Return the (x, y) coordinate for the center point of the cell that contains the specified text.  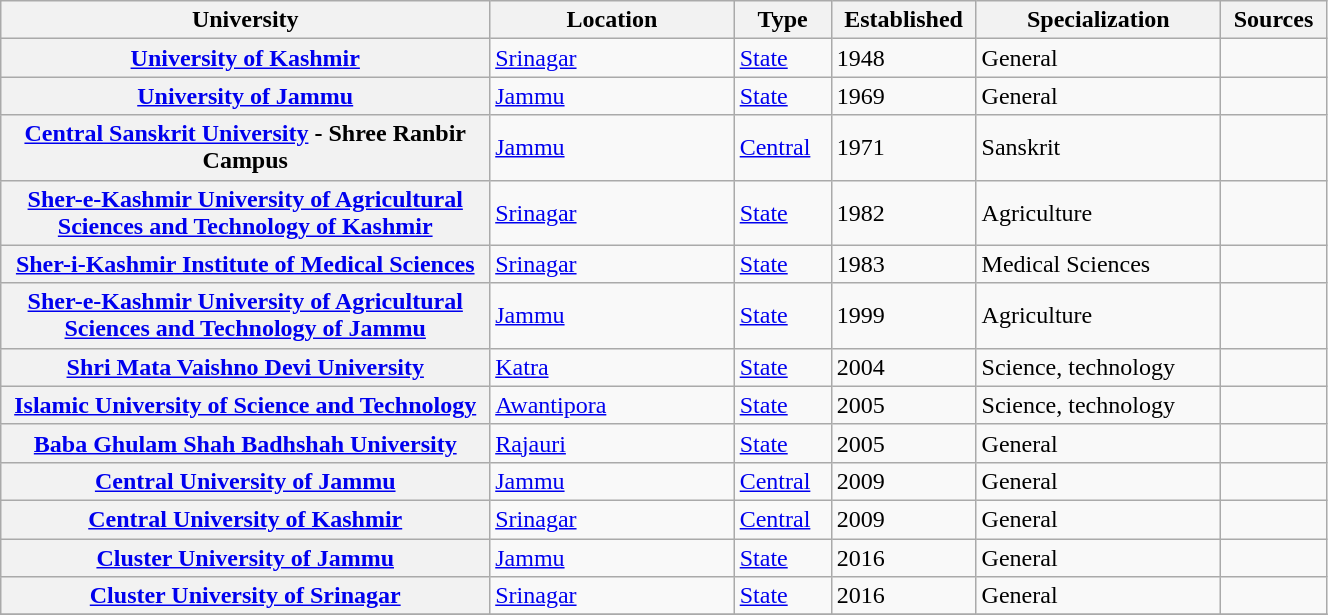
Cluster University of Jammu (246, 557)
Islamic University of Science and Technology (246, 405)
Katra (612, 367)
Specialization (1098, 20)
Type (782, 20)
1999 (904, 316)
Rajauri (612, 443)
1971 (904, 148)
Sources (1274, 20)
Medical Sciences (1098, 264)
Central Sanskrit University - Shree Ranbir Campus (246, 148)
Cluster University of Srinagar (246, 596)
Awantipora (612, 405)
Sanskrit (1098, 148)
Sher-i-Kashmir Institute of Medical Sciences (246, 264)
1982 (904, 212)
2004 (904, 367)
Sher-e-Kashmir University of Agricultural Sciences and Technology of Jammu (246, 316)
University (246, 20)
Sher-e-Kashmir University of Agricultural Sciences and Technology of Kashmir (246, 212)
Location (612, 20)
University of Jammu (246, 96)
Central University of Jammu (246, 481)
Established (904, 20)
1948 (904, 58)
1969 (904, 96)
University of Kashmir (246, 58)
Central University of Kashmir (246, 519)
1983 (904, 264)
Shri Mata Vaishno Devi University (246, 367)
Baba Ghulam Shah Badhshah University (246, 443)
